Identify which cell holds the provided text, then report its [x, y] central coordinate. 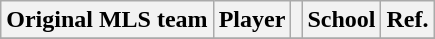
Ref. [408, 20]
Original MLS team [107, 20]
School [342, 20]
Player [252, 20]
